Identify which cell holds the provided text, then report its (x, y) central coordinate. 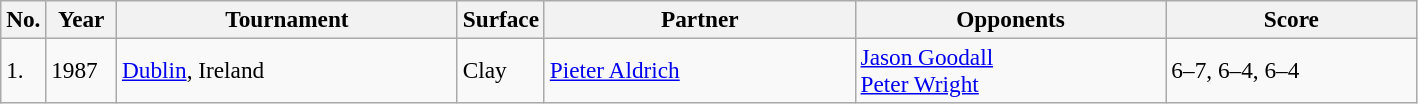
Surface (500, 19)
Year (82, 19)
Clay (500, 70)
Tournament (288, 19)
1. (24, 70)
6–7, 6–4, 6–4 (1292, 70)
Partner (700, 19)
1987 (82, 70)
Pieter Aldrich (700, 70)
Score (1292, 19)
Dublin, Ireland (288, 70)
Jason Goodall Peter Wright (1010, 70)
Opponents (1010, 19)
No. (24, 19)
